Return [x, y] of the center of cell containing provided text 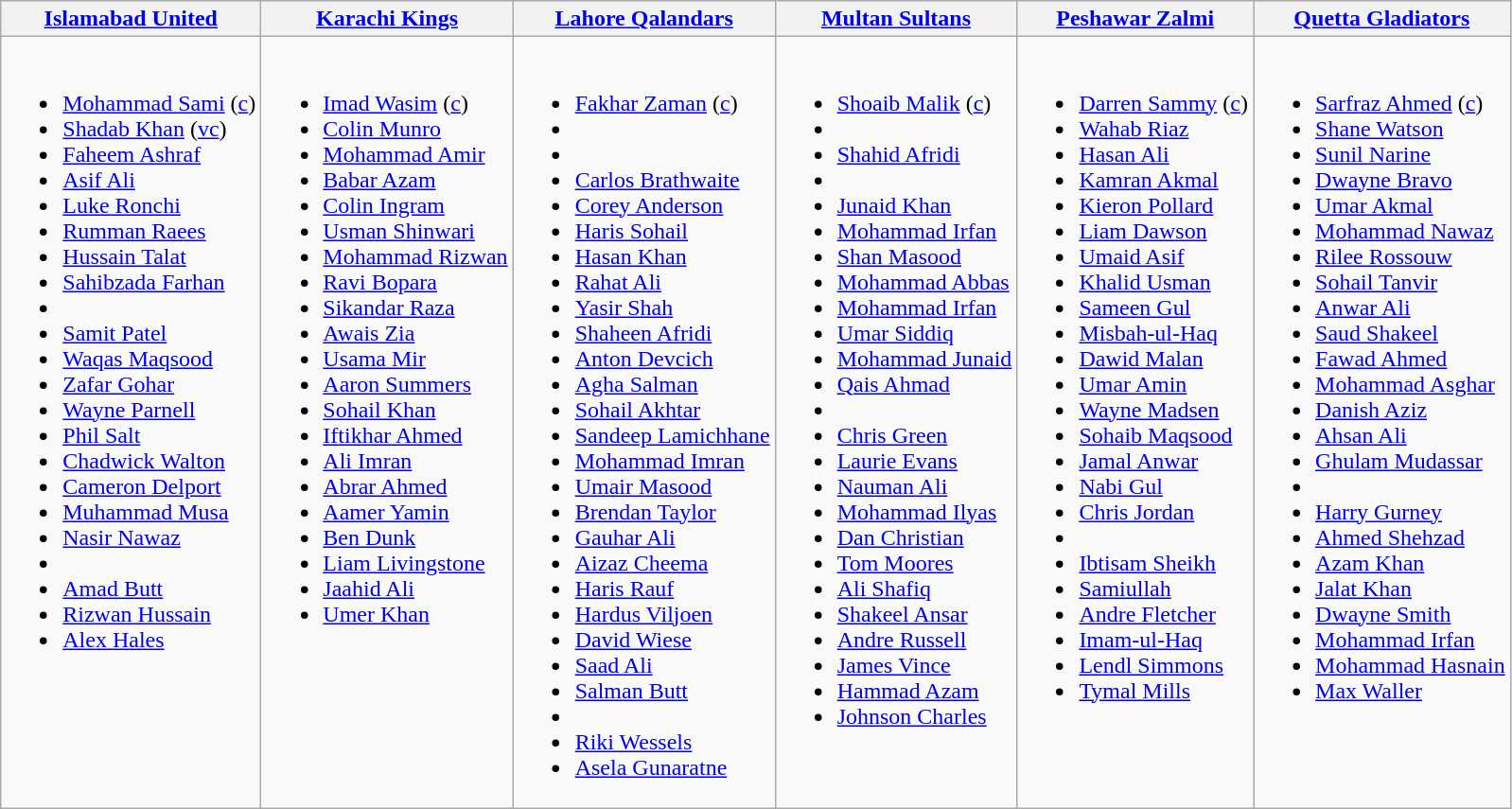
Karachi Kings [387, 19]
Multan Sultans [896, 19]
Islamabad United [131, 19]
Lahore Qalandars [643, 19]
Peshawar Zalmi [1135, 19]
Quetta Gladiators [1382, 19]
